Detect which cell encompasses the target text, then output its (X, Y) center coordinate. 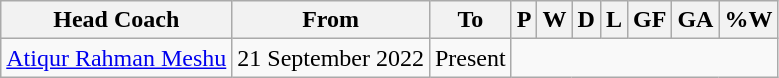
From (331, 20)
P (524, 20)
Present (470, 58)
GA (696, 20)
Head Coach (116, 20)
%W (748, 20)
21 September 2022 (331, 58)
Atiqur Rahman Meshu (116, 58)
L (614, 20)
To (470, 20)
W (554, 20)
GF (649, 20)
D (586, 20)
